Scan for the cell matching the given text and deliver its (X, Y) coordinate at center. 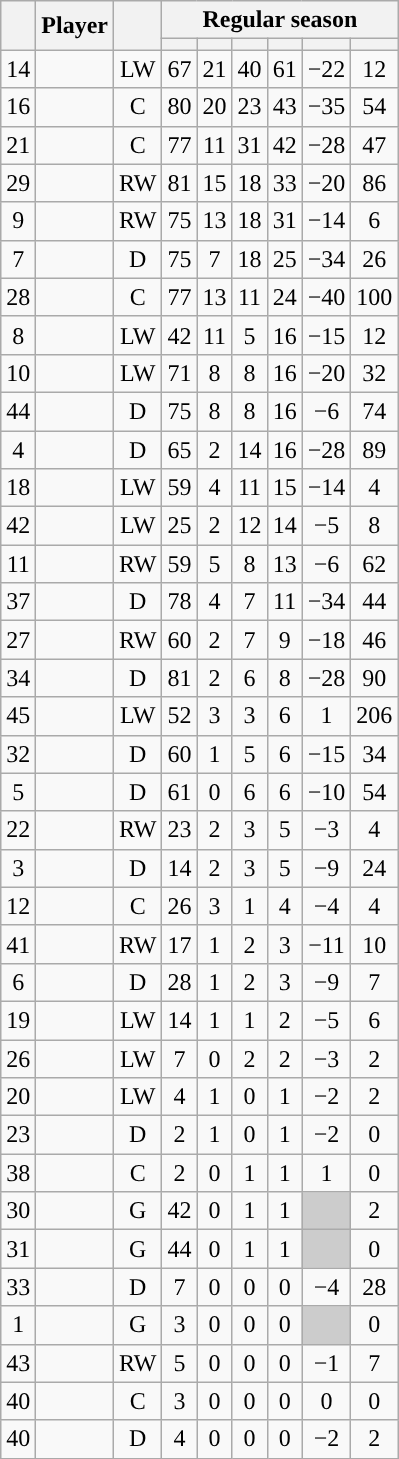
37 (18, 602)
−10 (326, 792)
17 (180, 944)
−22 (326, 69)
46 (374, 640)
74 (374, 411)
19 (18, 1020)
65 (180, 449)
−11 (326, 944)
22 (18, 830)
−40 (326, 297)
80 (180, 107)
52 (180, 716)
100 (374, 297)
89 (374, 449)
−35 (326, 107)
62 (374, 564)
41 (18, 944)
Regular season (280, 20)
27 (18, 640)
86 (374, 183)
47 (374, 145)
206 (374, 716)
45 (18, 716)
78 (180, 602)
71 (180, 373)
−1 (326, 1363)
67 (180, 69)
38 (18, 1173)
90 (374, 678)
−18 (326, 640)
29 (18, 183)
Player (75, 26)
30 (18, 1211)
